From the cell containing the given text, extract its center point as [X, Y] coordinate. 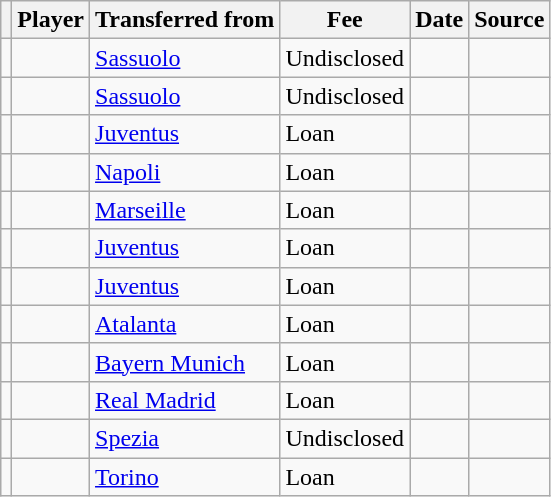
Date [440, 20]
Torino [185, 477]
Napoli [185, 172]
Real Madrid [185, 400]
Fee [345, 20]
Transferred from [185, 20]
Bayern Munich [185, 362]
Marseille [185, 210]
Source [510, 20]
Atalanta [185, 324]
Player [51, 20]
Spezia [185, 438]
